Search for the cell housing the specified text and yield its (X, Y) center coordinate. 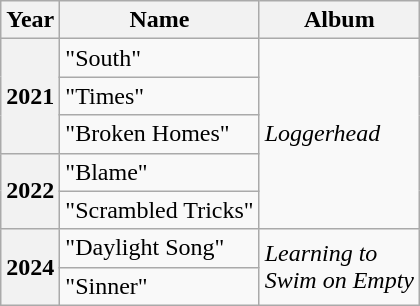
2024 (30, 267)
Album (339, 20)
"Broken Homes" (160, 134)
"Sinner" (160, 286)
"Blame" (160, 172)
Name (160, 20)
"Times" (160, 96)
2022 (30, 191)
Learning toSwim on Empty (339, 267)
"Daylight Song" (160, 248)
2021 (30, 96)
Loggerhead (339, 134)
"South" (160, 58)
"Scrambled Tricks" (160, 210)
Year (30, 20)
